Identify which cell holds the provided text, then report its (X, Y) central coordinate. 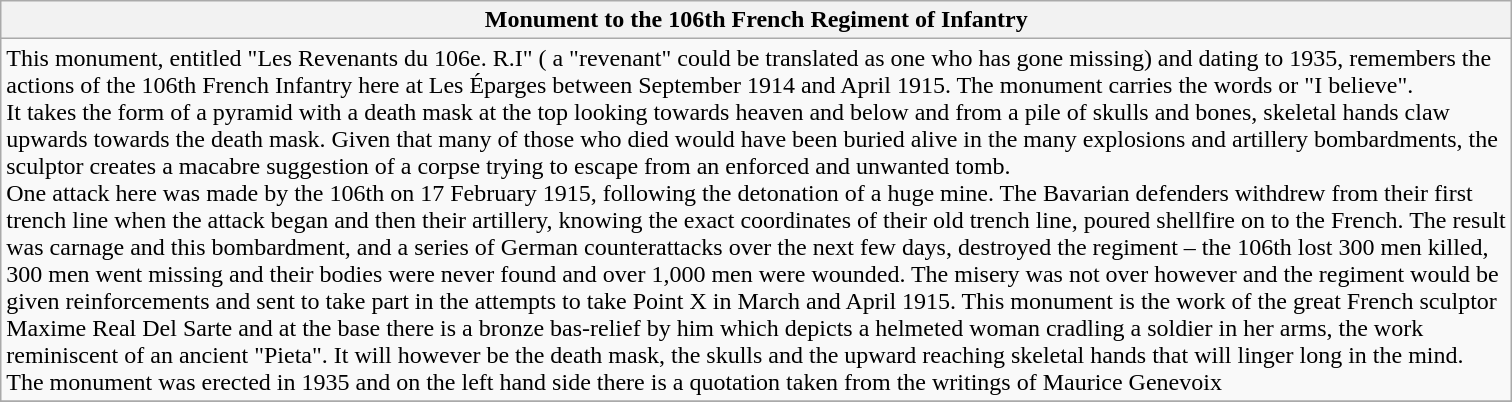
Monument to the 106th French Regiment of Infantry (756, 20)
